Capture the cell that displays the provided text and extract its (X, Y) central coordinate. 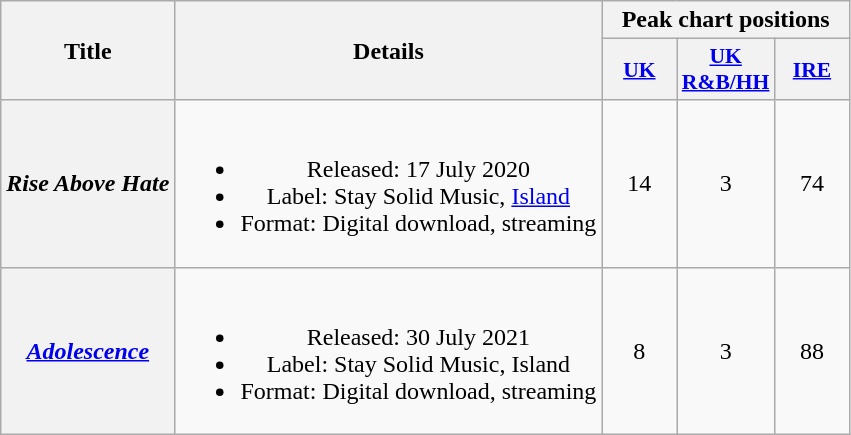
14 (640, 184)
Title (88, 50)
UKR&B/HH (726, 70)
IRE (812, 70)
88 (812, 350)
74 (812, 184)
UK (640, 70)
Details (388, 50)
Rise Above Hate (88, 184)
8 (640, 350)
Adolescence (88, 350)
Peak chart positions (726, 20)
Released: 17 July 2020Label: Stay Solid Music, IslandFormat: Digital download, streaming (388, 184)
Released: 30 July 2021Label: Stay Solid Music, IslandFormat: Digital download, streaming (388, 350)
